Return [X, Y] of the center of cell containing provided text 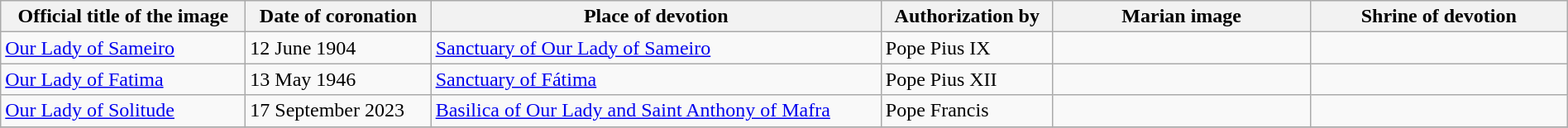
Pope Francis [967, 111]
Shrine of devotion [1439, 17]
Our Lady of Fatima [123, 79]
Our Lady of Solitude [123, 111]
Sanctuary of Our Lady of Sameiro [656, 48]
Pope Pius IX [967, 48]
17 September 2023 [338, 111]
Pope Pius XII [967, 79]
Authorization by [967, 17]
Date of coronation [338, 17]
Place of devotion [656, 17]
Basilica of Our Lady and Saint Anthony of Mafra [656, 111]
Our Lady of Sameiro [123, 48]
Marian image [1181, 17]
12 June 1904 [338, 48]
Official title of the image [123, 17]
Sanctuary of Fátima [656, 79]
13 May 1946 [338, 79]
